Determine the (x, y) coordinate at the center of the cell enclosing the given text.  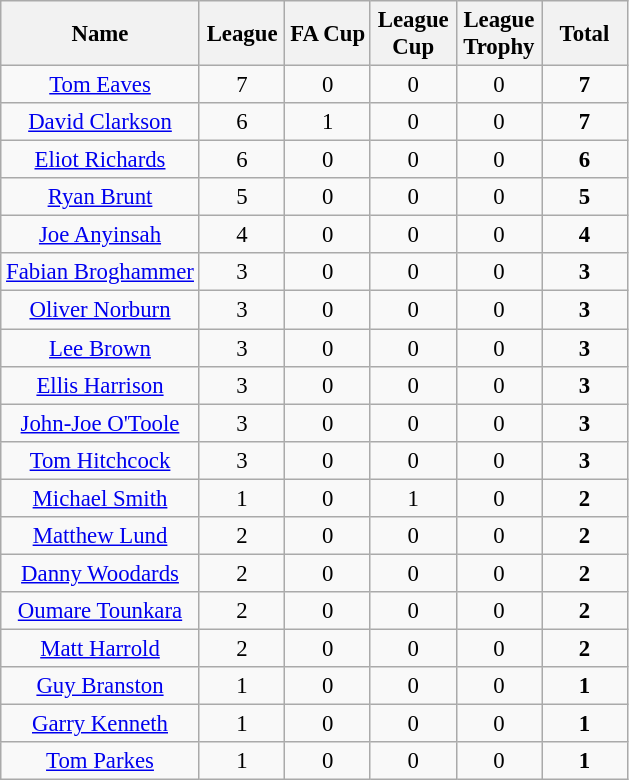
Total (585, 34)
John-Joe O'Toole (100, 423)
FA Cup (328, 34)
Eliot Richards (100, 160)
Ellis Harrison (100, 385)
Ryan Brunt (100, 197)
Danny Woodards (100, 573)
Oumare Tounkara (100, 611)
Tom Hitchcock (100, 460)
League Cup (413, 34)
League (242, 34)
Tom Parkes (100, 761)
League Trophy (499, 34)
Matt Harrold (100, 648)
Guy Branston (100, 686)
Tom Eaves (100, 85)
Garry Kenneth (100, 724)
Oliver Norburn (100, 310)
Matthew Lund (100, 536)
Fabian Broghammer (100, 273)
Lee Brown (100, 348)
Name (100, 34)
Michael Smith (100, 498)
David Clarkson (100, 122)
Joe Anyinsah (100, 235)
